Return (x, y) of the center of cell containing provided text 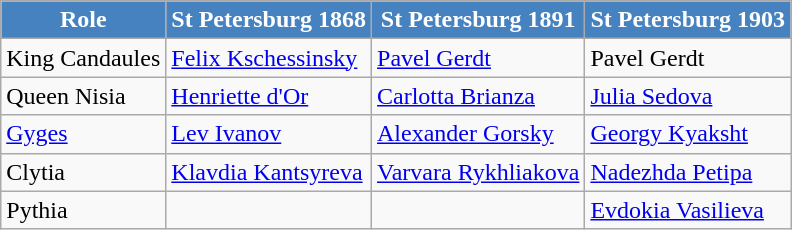
Clytia (84, 172)
St Petersburg 1891 (478, 20)
Role (84, 20)
Pythia (84, 210)
Queen Nisia (84, 96)
Felix Kschessinsky (269, 58)
Carlotta Brianza (478, 96)
St Petersburg 1868 (269, 20)
Alexander Gorsky (478, 134)
Evdokia Vasilieva (688, 210)
Henriette d'Or (269, 96)
King Candaules (84, 58)
Lev Ivanov (269, 134)
Gyges (84, 134)
St Petersburg 1903 (688, 20)
Klavdia Kantsyreva (269, 172)
Julia Sedova (688, 96)
Nadezhda Petipa (688, 172)
Varvara Rykhliakova (478, 172)
Georgy Kyaksht (688, 134)
